Scan for the cell matching the given text and deliver its [x, y] coordinate at center. 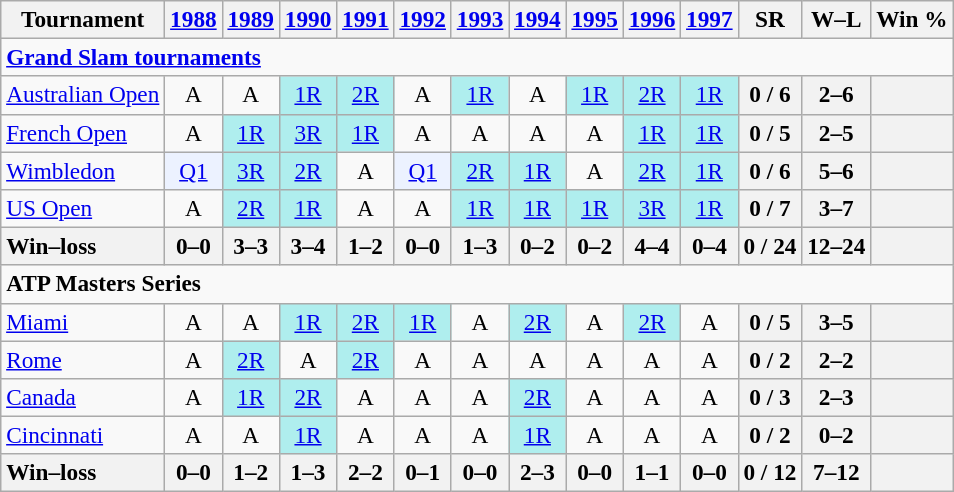
0–1 [422, 473]
Grand Slam tournaments [477, 57]
12–24 [836, 246]
Win % [912, 19]
Tournament [83, 19]
0 / 7 [770, 208]
ATP Masters Series [477, 284]
Canada [83, 397]
1995 [594, 19]
0 / 12 [770, 473]
Australian Open [83, 95]
Miami [83, 322]
1–1 [652, 473]
SR [770, 19]
3–4 [308, 246]
3–3 [250, 246]
0 / 3 [770, 397]
7–12 [836, 473]
1990 [308, 19]
Rome [83, 359]
Wimbledon [83, 170]
0 / 24 [770, 246]
1996 [652, 19]
Cincinnati [83, 435]
1988 [194, 19]
4–4 [652, 246]
1994 [538, 19]
W–L [836, 19]
2–5 [836, 133]
French Open [83, 133]
5–6 [836, 170]
3–7 [836, 208]
3–5 [836, 322]
1993 [480, 19]
0–4 [710, 246]
1991 [366, 19]
2–6 [836, 95]
1989 [250, 19]
1992 [422, 19]
1997 [710, 19]
US Open [83, 208]
